From the cell containing the given text, extract its center point as (X, Y) coordinate. 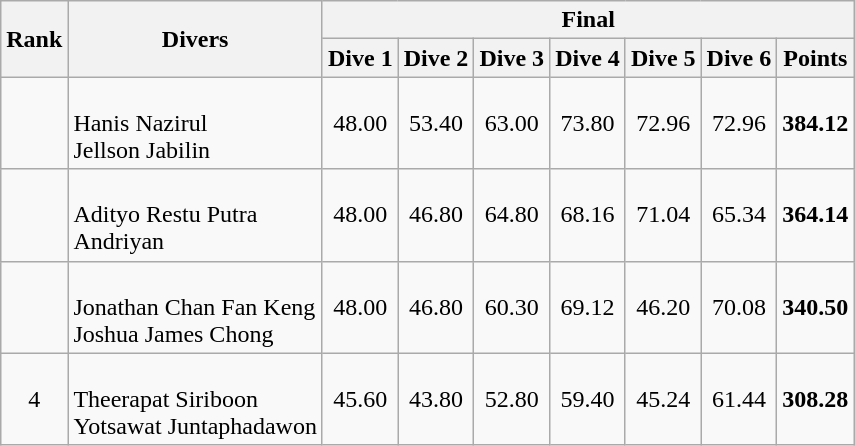
Dive 4 (588, 58)
Final (588, 20)
61.44 (739, 399)
69.12 (588, 307)
Divers (196, 39)
4 (34, 399)
71.04 (663, 215)
Dive 2 (436, 58)
64.80 (512, 215)
60.30 (512, 307)
73.80 (588, 123)
45.60 (360, 399)
384.12 (816, 123)
59.40 (588, 399)
63.00 (512, 123)
Adityo Restu PutraAndriyan (196, 215)
364.14 (816, 215)
340.50 (816, 307)
Dive 6 (739, 58)
43.80 (436, 399)
Dive 5 (663, 58)
Hanis NazirulJellson Jabilin (196, 123)
46.20 (663, 307)
53.40 (436, 123)
Theerapat SiriboonYotsawat Juntaphadawon (196, 399)
Points (816, 58)
Dive 3 (512, 58)
70.08 (739, 307)
65.34 (739, 215)
45.24 (663, 399)
Dive 1 (360, 58)
68.16 (588, 215)
Jonathan Chan Fan KengJoshua James Chong (196, 307)
Rank (34, 39)
52.80 (512, 399)
308.28 (816, 399)
